For the text-containing cell, return its midpoint in (X, Y) coordinate format. 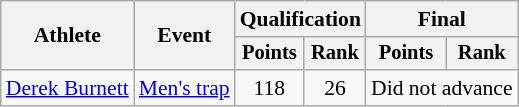
26 (335, 88)
Derek Burnett (68, 88)
Final (442, 19)
Men's trap (184, 88)
Athlete (68, 36)
118 (270, 88)
Qualification (300, 19)
Did not advance (442, 88)
Event (184, 36)
